From the cell containing the given text, extract its center point as (x, y) coordinate. 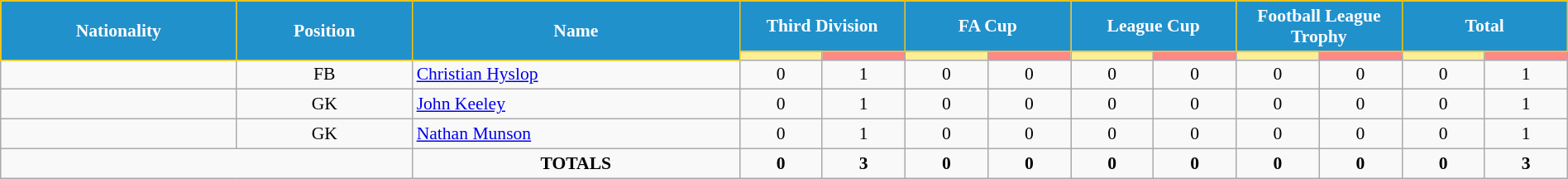
Position (324, 30)
John Keeley (576, 104)
Third Division (822, 27)
Football League Trophy (1319, 27)
FB (324, 75)
TOTALS (576, 163)
Total (1484, 27)
Nathan Munson (576, 134)
Nationality (119, 30)
League Cup (1153, 27)
Name (576, 30)
Christian Hyslop (576, 75)
FA Cup (987, 27)
